Return the [x, y] coordinate for the center point of the cell that contains the specified text.  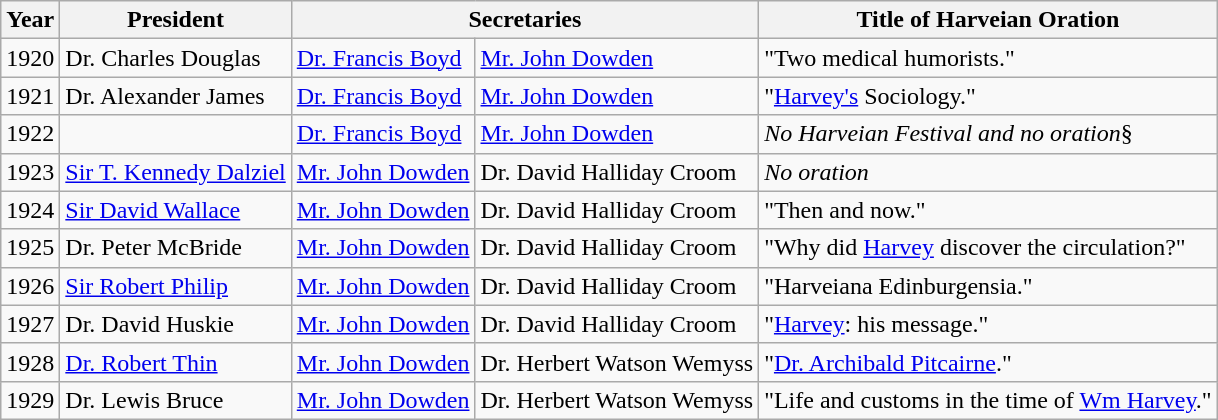
President [176, 20]
"Harvey: his message." [988, 324]
Sir Robert Philip [176, 286]
1925 [30, 248]
Dr. Lewis Bruce [176, 400]
"Then and now." [988, 210]
Dr. David Huskie [176, 324]
Sir T. Kennedy Dalziel [176, 172]
Dr. Robert Thin [176, 362]
1924 [30, 210]
Sir David Wallace [176, 210]
1921 [30, 96]
1922 [30, 134]
1926 [30, 286]
"Dr. Archibald Pitcairne." [988, 362]
1929 [30, 400]
No Harveian Festival and no oration§ [988, 134]
"Two medical humorists." [988, 58]
1923 [30, 172]
1928 [30, 362]
"Life and customs in the time of Wm Harvey." [988, 400]
1920 [30, 58]
No oration [988, 172]
Dr. Alexander James [176, 96]
Year [30, 20]
"Why did Harvey discover the circulation?" [988, 248]
"Harvey's Sociology." [988, 96]
"Harveiana Edinburgensia." [988, 286]
Title of Harveian Oration [988, 20]
1927 [30, 324]
Dr. Charles Douglas [176, 58]
Secretaries [524, 20]
Dr. Peter McBride [176, 248]
